Search for the cell housing the specified text and yield its (X, Y) center coordinate. 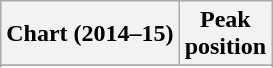
Peakposition (225, 34)
Chart (2014–15) (90, 34)
